Identify which cell holds the provided text, then report its [X, Y] central coordinate. 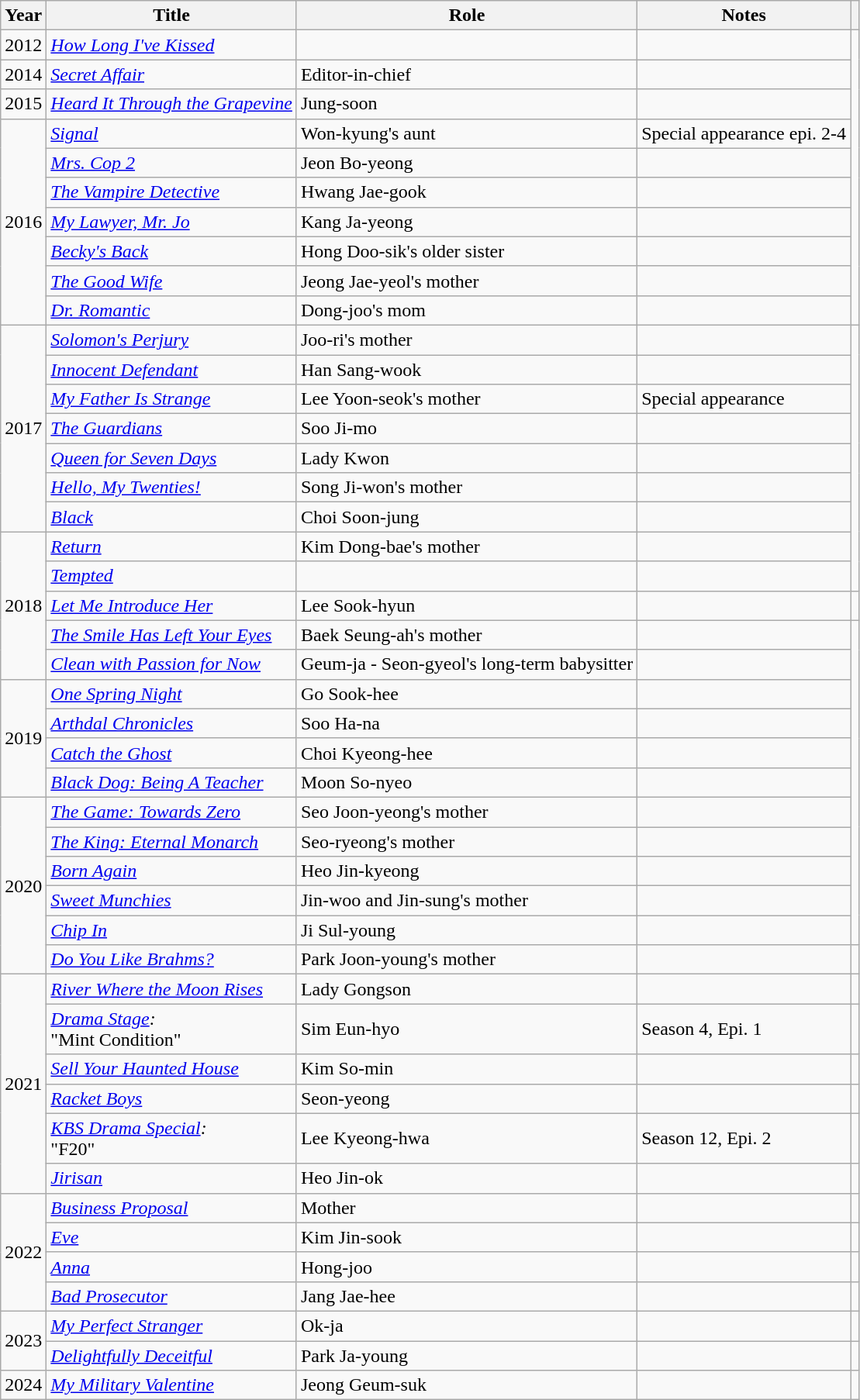
Lady Gongson [467, 989]
My Perfect Stranger [172, 1326]
The Vampire Detective [172, 192]
Mrs. Cop 2 [172, 163]
Hong-joo [467, 1267]
Kim Jin-sook [467, 1237]
Anna [172, 1267]
Park Ja-young [467, 1356]
Jeon Bo-yeong [467, 163]
Arthdal Chronicles [172, 723]
Black [172, 517]
Jeong Geum-suk [467, 1385]
Role [467, 16]
The Good Wife [172, 281]
Choi Soon-jung [467, 517]
Special appearance [744, 399]
Lee Sook-hyun [467, 605]
Let Me Introduce Her [172, 605]
Dr. Romantic [172, 310]
Year [23, 16]
River Where the Moon Rises [172, 989]
2017 [23, 428]
Kim So-min [467, 1069]
Black Dog: Being A Teacher [172, 782]
Geum-ja - Seon-gyeol's long-term babysitter [467, 664]
2018 [23, 605]
The Game: Towards Zero [172, 812]
Choi Kyeong-hee [467, 753]
Sim Eun-hyo [467, 1029]
Kim Dong-bae's mother [467, 547]
Heo Jin-ok [467, 1178]
Title [172, 16]
Dong-joo's mom [467, 310]
Heo Jin-kyeong [467, 871]
Seo-ryeong's mother [467, 841]
2021 [23, 1084]
Seo Joon-yeong's mother [467, 812]
My Military Valentine [172, 1385]
Lee Yoon-seok's mother [467, 399]
Han Sang-wook [467, 370]
The Smile Has Left Your Eyes [172, 635]
2023 [23, 1340]
2020 [23, 885]
Do You Like Brahms? [172, 960]
Notes [744, 16]
Return [172, 547]
Jeong Jae-yeol's mother [467, 281]
My Father Is Strange [172, 399]
2022 [23, 1252]
The Guardians [172, 429]
Born Again [172, 871]
Racket Boys [172, 1098]
Season 4, Epi. 1 [744, 1029]
2019 [23, 738]
Sweet Munchies [172, 901]
2024 [23, 1385]
Seon-yeong [467, 1098]
Mother [467, 1208]
Clean with Passion for Now [172, 664]
Innocent Defendant [172, 370]
Soo Ji-mo [467, 429]
My Lawyer, Mr. Jo [172, 222]
Delightfully Deceitful [172, 1356]
Hwang Jae-gook [467, 192]
The King: Eternal Monarch [172, 841]
Soo Ha-na [467, 723]
Moon So-nyeo [467, 782]
Lady Kwon [467, 458]
Baek Seung-ah's mother [467, 635]
Special appearance epi. 2-4 [744, 133]
Park Joon-young's mother [467, 960]
Ji Sul-young [467, 930]
Hello, My Twenties! [172, 488]
One Spring Night [172, 694]
Kang Ja-yeong [467, 222]
Lee Kyeong-hwa [467, 1138]
Go Sook-hee [467, 694]
Song Ji-won's mother [467, 488]
Jang Jae-hee [467, 1296]
Heard It Through the Grapevine [172, 104]
Bad Prosecutor [172, 1296]
Jung-soon [467, 104]
Editor-in-chief [467, 74]
Catch the Ghost [172, 753]
Sell Your Haunted House [172, 1069]
Won-kyung's aunt [467, 133]
Secret Affair [172, 74]
Chip In [172, 930]
Joo-ri's mother [467, 340]
2015 [23, 104]
Tempted [172, 576]
Solomon's Perjury [172, 340]
Eve [172, 1237]
2014 [23, 74]
Signal [172, 133]
2012 [23, 45]
KBS Drama Special:"F20" [172, 1138]
2016 [23, 222]
Becky's Back [172, 251]
Jin-woo and Jin-sung's mother [467, 901]
Business Proposal [172, 1208]
Queen for Seven Days [172, 458]
Jirisan [172, 1178]
Drama Stage:"Mint Condition" [172, 1029]
How Long I've Kissed [172, 45]
Season 12, Epi. 2 [744, 1138]
Ok-ja [467, 1326]
Hong Doo-sik's older sister [467, 251]
